For the text-containing cell, return its midpoint in (x, y) coordinate format. 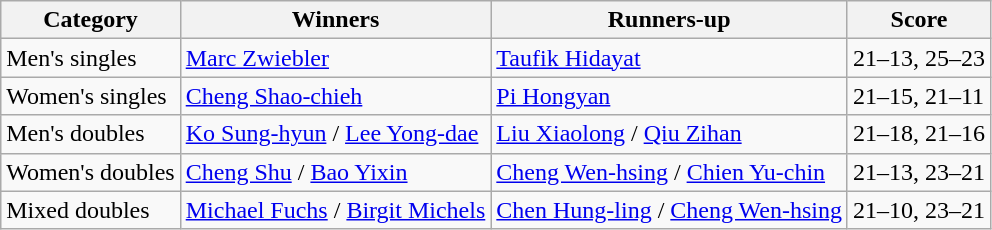
Men's singles (90, 58)
Pi Hongyan (670, 96)
21–10, 23–21 (918, 210)
21–13, 25–23 (918, 58)
21–15, 21–11 (918, 96)
Winners (336, 20)
Chen Hung-ling / Cheng Wen-hsing (670, 210)
Men's doubles (90, 134)
Women's doubles (90, 172)
Cheng Shu / Bao Yixin (336, 172)
Cheng Wen-hsing / Chien Yu-chin (670, 172)
Runners-up (670, 20)
Cheng Shao-chieh (336, 96)
Michael Fuchs / Birgit Michels (336, 210)
Marc Zwiebler (336, 58)
Mixed doubles (90, 210)
Liu Xiaolong / Qiu Zihan (670, 134)
Women's singles (90, 96)
Score (918, 20)
Category (90, 20)
Ko Sung-hyun / Lee Yong-dae (336, 134)
21–13, 23–21 (918, 172)
Taufik Hidayat (670, 58)
21–18, 21–16 (918, 134)
